Return the (x, y) coordinate for the center point of the cell that contains the specified text.  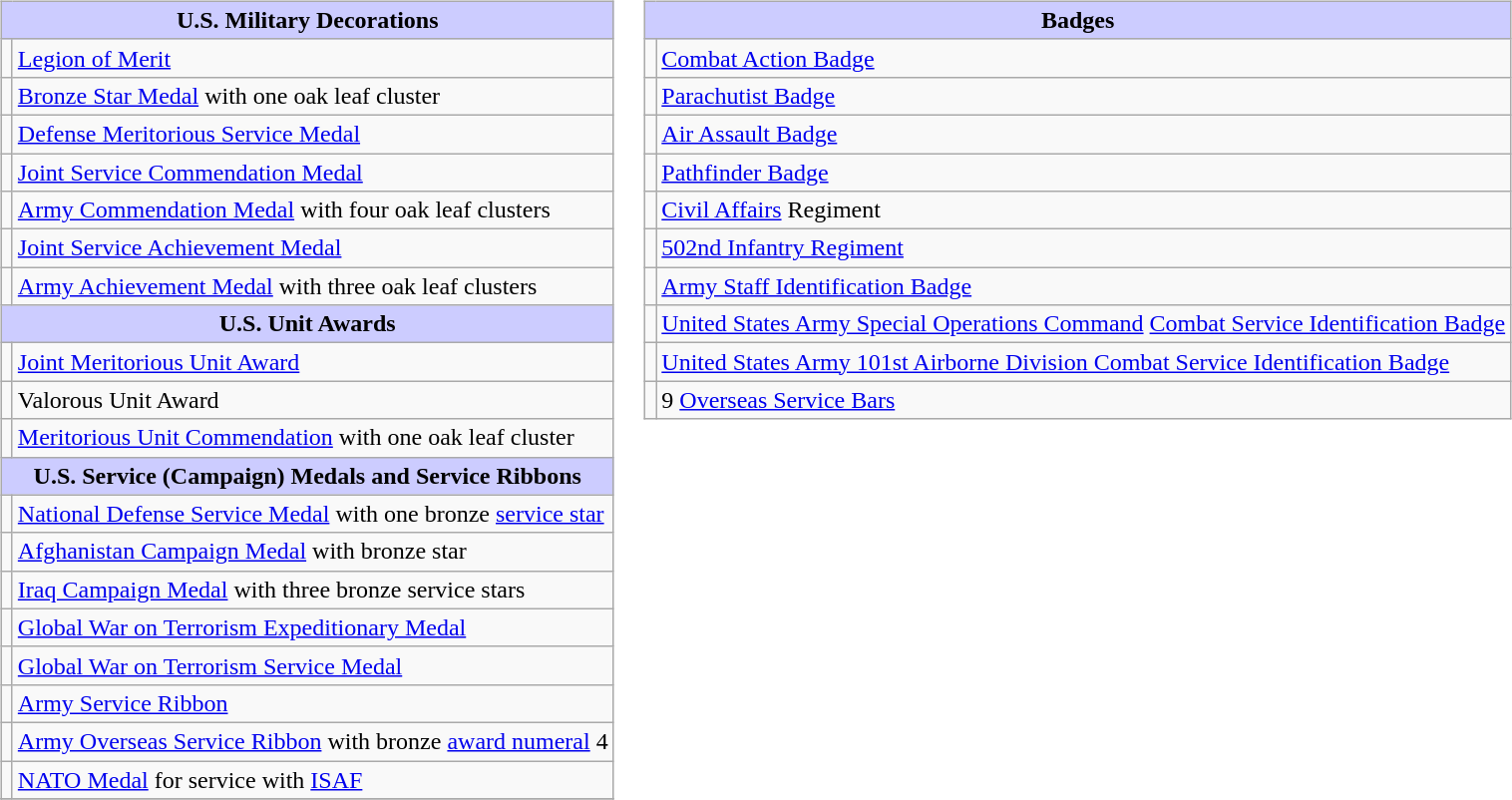
Badges (1078, 20)
Joint Meritorious Unit Award (313, 362)
Army Staff Identification Badge (1083, 286)
Parachutist Badge (1083, 96)
Global War on Terrorism Service Medal (313, 665)
Civil Affairs Regiment (1083, 210)
United States Army 101st Airborne Division Combat Service Identification Badge (1083, 362)
National Defense Service Medal with one bronze service star (313, 514)
Defense Meritorious Service Medal (313, 134)
Air Assault Badge (1083, 134)
Army Achievement Medal with three oak leaf clusters (313, 286)
Combat Action Badge (1083, 58)
Joint Service Achievement Medal (313, 248)
Legion of Merit (313, 58)
9 Overseas Service Bars (1083, 400)
Army Commendation Medal with four oak leaf clusters (313, 210)
U.S. Military Decorations (307, 20)
502nd Infantry Regiment (1083, 248)
Joint Service Commendation Medal (313, 173)
Pathfinder Badge (1083, 173)
Meritorious Unit Commendation with one oak leaf cluster (313, 438)
Army Service Ribbon (313, 703)
U.S. Unit Awards (307, 324)
U.S. Service (Campaign) Medals and Service Ribbons (307, 476)
Army Overseas Service Ribbon with bronze award numeral 4 (313, 741)
Bronze Star Medal with one oak leaf cluster (313, 96)
Iraq Campaign Medal with three bronze service stars (313, 590)
Afghanistan Campaign Medal with bronze star (313, 552)
Global War on Terrorism Expeditionary Medal (313, 627)
United States Army Special Operations Command Combat Service Identification Badge (1083, 324)
Valorous Unit Award (313, 400)
NATO Medal for service with ISAF (313, 779)
